Identify which cell holds the provided text, then report its [x, y] central coordinate. 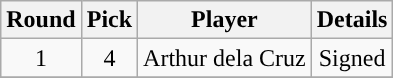
1 [41, 58]
Arthur dela Cruz [225, 58]
Pick [109, 20]
Player [225, 20]
Signed [352, 58]
4 [109, 58]
Details [352, 20]
Round [41, 20]
